For the text-containing cell, return its midpoint in [x, y] coordinate format. 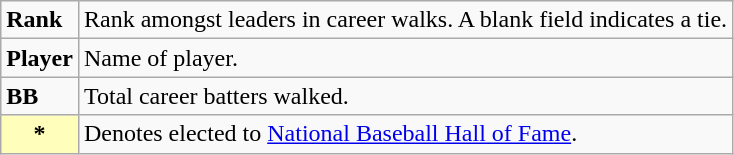
* [40, 134]
Rank amongst leaders in career walks. A blank field indicates a tie. [405, 20]
BB [40, 96]
Denotes elected to National Baseball Hall of Fame. [405, 134]
Total career batters walked. [405, 96]
Name of player. [405, 58]
Player [40, 58]
Rank [40, 20]
